Output the (X, Y) coordinate of the center of the cell containing the given text.  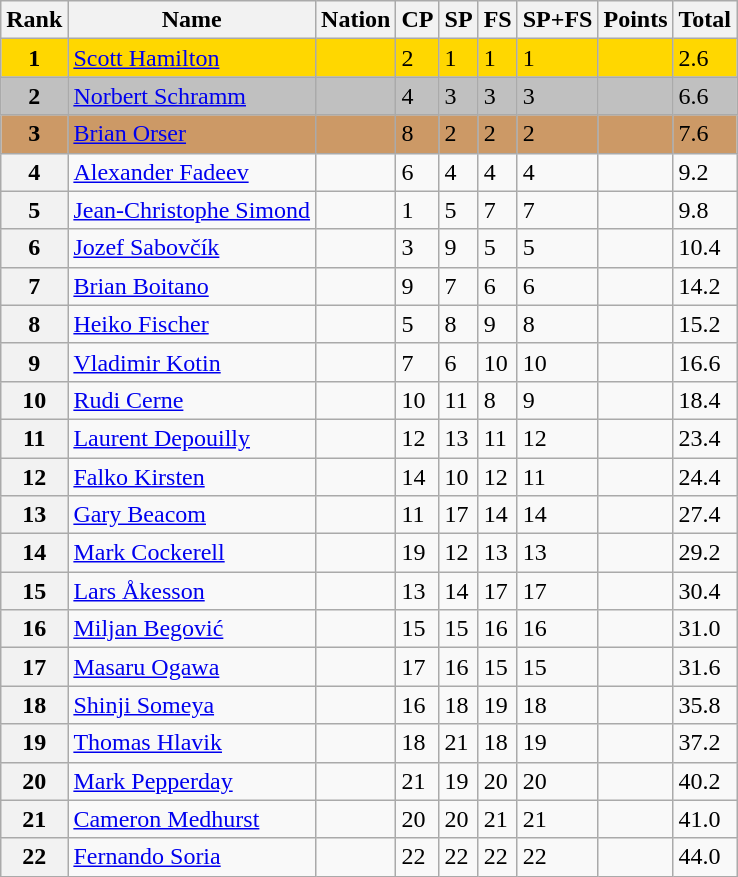
SP (458, 20)
2.6 (705, 58)
Lars Åkesson (192, 591)
41.0 (705, 819)
Total (705, 20)
27.4 (705, 515)
SP+FS (558, 20)
37.2 (705, 743)
Gary Beacom (192, 515)
40.2 (705, 781)
Laurent Depouilly (192, 438)
7.6 (705, 134)
Brian Boitano (192, 286)
24.4 (705, 477)
Cameron Medhurst (192, 819)
Nation (356, 20)
10.4 (705, 248)
Brian Orser (192, 134)
35.8 (705, 705)
31.6 (705, 667)
Masaru Ogawa (192, 667)
Heiko Fischer (192, 324)
Scott Hamilton (192, 58)
Vladimir Kotin (192, 362)
Rudi Cerne (192, 400)
Shinji Someya (192, 705)
Jozef Sabovčík (192, 248)
23.4 (705, 438)
Mark Pepperday (192, 781)
6.6 (705, 96)
29.2 (705, 553)
CP (418, 20)
Jean-Christophe Simond (192, 210)
Name (192, 20)
Fernando Soria (192, 857)
Thomas Hlavik (192, 743)
9.2 (705, 172)
Mark Cockerell (192, 553)
16.6 (705, 362)
Falko Kirsten (192, 477)
14.2 (705, 286)
Points (636, 20)
9.8 (705, 210)
FS (498, 20)
Alexander Fadeev (192, 172)
44.0 (705, 857)
18.4 (705, 400)
30.4 (705, 591)
31.0 (705, 629)
15.2 (705, 324)
Rank (34, 20)
Miljan Begović (192, 629)
Norbert Schramm (192, 96)
